Find where the given text appears and provide that cell's center as [X, Y] coordinate. 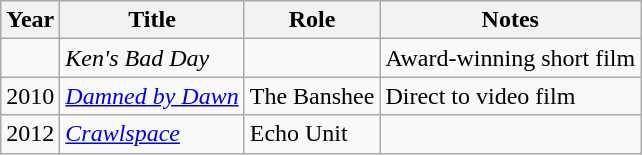
Direct to video film [510, 96]
Echo Unit [312, 134]
Damned by Dawn [152, 96]
Ken's Bad Day [152, 58]
Title [152, 20]
Year [30, 20]
Notes [510, 20]
2012 [30, 134]
2010 [30, 96]
Award-winning short film [510, 58]
Crawlspace [152, 134]
Role [312, 20]
The Banshee [312, 96]
